Return the [X, Y] coordinate for the center point of the cell that contains the specified text.  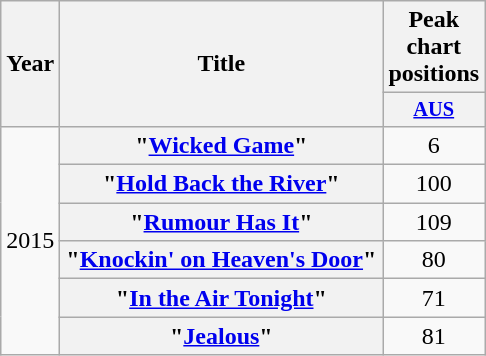
"Hold Back the River" [222, 184]
"Wicked Game" [222, 145]
"In the Air Tonight" [222, 298]
Peak chart positions [434, 47]
"Knockin' on Heaven's Door" [222, 260]
109 [434, 222]
71 [434, 298]
"Jealous" [222, 336]
6 [434, 145]
"Rumour Has It" [222, 222]
81 [434, 336]
100 [434, 184]
Title [222, 64]
AUS [434, 110]
2015 [30, 240]
Year [30, 64]
80 [434, 260]
